For the text-containing cell, return its midpoint in [X, Y] coordinate format. 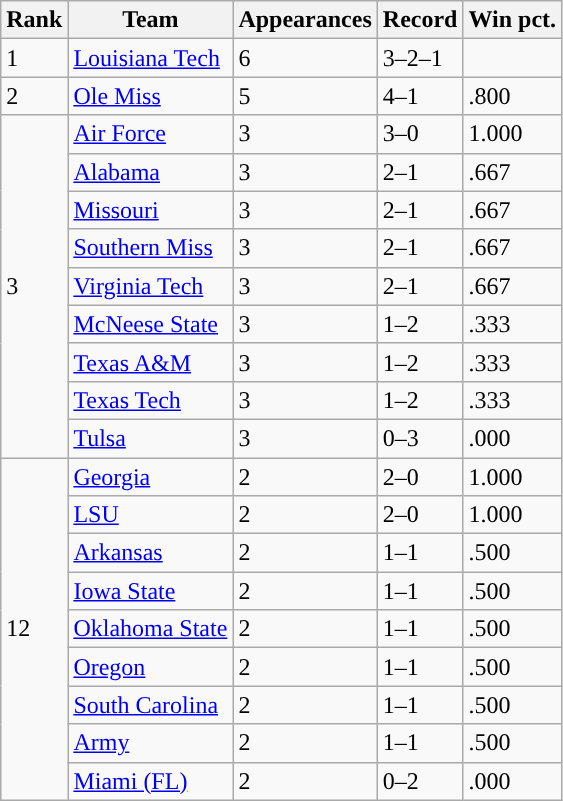
LSU [150, 515]
1 [34, 58]
Miami (FL) [150, 781]
12 [34, 630]
Arkansas [150, 553]
Georgia [150, 477]
Virginia Tech [150, 286]
6 [305, 58]
3–0 [420, 134]
.800 [512, 96]
Texas Tech [150, 400]
0–2 [420, 781]
Ole Miss [150, 96]
Southern Miss [150, 248]
Alabama [150, 172]
Iowa State [150, 591]
Rank [34, 20]
McNeese State [150, 324]
3–2–1 [420, 58]
Oklahoma State [150, 629]
Missouri [150, 210]
South Carolina [150, 705]
Record [420, 20]
Oregon [150, 667]
Louisiana Tech [150, 58]
Air Force [150, 134]
Tulsa [150, 438]
5 [305, 96]
Army [150, 743]
Texas A&M [150, 362]
Win pct. [512, 20]
Appearances [305, 20]
4–1 [420, 96]
Team [150, 20]
0–3 [420, 438]
